For the text-containing cell, return its midpoint in (X, Y) coordinate format. 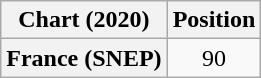
90 (214, 58)
France (SNEP) (84, 58)
Position (214, 20)
Chart (2020) (84, 20)
